Capture the cell that displays the provided text and extract its [X, Y] central coordinate. 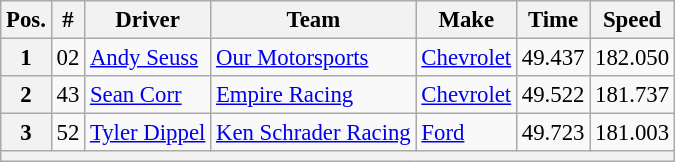
49.437 [552, 58]
43 [68, 95]
Team [314, 20]
49.522 [552, 95]
Our Motorsports [314, 58]
02 [68, 58]
49.723 [552, 133]
Make [466, 20]
Sean Corr [148, 95]
Time [552, 20]
Ken Schrader Racing [314, 133]
Driver [148, 20]
182.050 [632, 58]
Andy Seuss [148, 58]
Pos. [26, 20]
1 [26, 58]
2 [26, 95]
Speed [632, 20]
Empire Racing [314, 95]
52 [68, 133]
181.003 [632, 133]
Ford [466, 133]
Tyler Dippel [148, 133]
# [68, 20]
3 [26, 133]
181.737 [632, 95]
